Capture the cell that displays the provided text and extract its (X, Y) central coordinate. 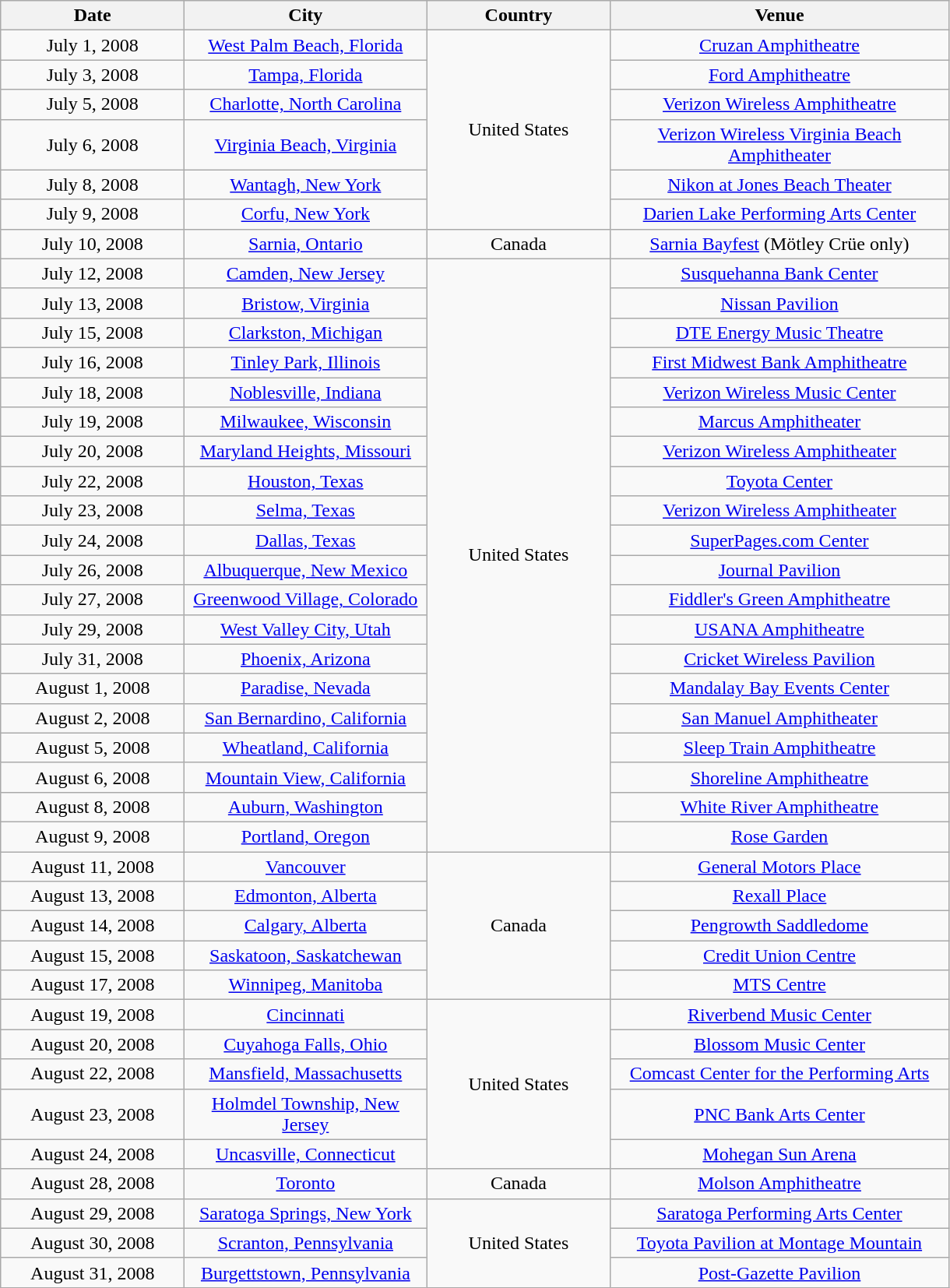
Dallas, Texas (305, 540)
Holmdel Township, New Jersey (305, 1114)
August 24, 2008 (93, 1154)
Mountain View, California (305, 777)
July 19, 2008 (93, 422)
Wheatland, California (305, 748)
August 14, 2008 (93, 926)
Maryland Heights, Missouri (305, 452)
Greenwood Village, Colorado (305, 600)
Mandalay Bay Events Center (779, 688)
PNC Bank Arts Center (779, 1114)
July 8, 2008 (93, 185)
Houston, Texas (305, 481)
July 9, 2008 (93, 214)
Country (519, 16)
Verizon Wireless Amphitheatre (779, 104)
Noblesville, Indiana (305, 392)
July 12, 2008 (93, 273)
Saratoga Springs, New York (305, 1213)
July 24, 2008 (93, 540)
San Bernardino, California (305, 718)
Cuyahoga Falls, Ohio (305, 1044)
August 31, 2008 (93, 1272)
August 29, 2008 (93, 1213)
July 29, 2008 (93, 629)
Paradise, Nevada (305, 688)
Phoenix, Arizona (305, 659)
Mansfield, Massachusetts (305, 1074)
July 15, 2008 (93, 333)
Darien Lake Performing Arts Center (779, 214)
MTS Centre (779, 985)
Susquehanna Bank Center (779, 273)
Fiddler's Green Amphitheatre (779, 600)
July 27, 2008 (93, 600)
Scranton, Pennsylvania (305, 1243)
Wantagh, New York (305, 185)
July 26, 2008 (93, 570)
Clarkston, Michigan (305, 333)
July 16, 2008 (93, 362)
August 5, 2008 (93, 748)
Charlotte, North Carolina (305, 104)
July 13, 2008 (93, 303)
First Midwest Bank Amphitheatre (779, 362)
August 19, 2008 (93, 1015)
San Manuel Amphitheater (779, 718)
July 18, 2008 (93, 392)
August 6, 2008 (93, 777)
August 9, 2008 (93, 836)
Shoreline Amphitheatre (779, 777)
Winnipeg, Manitoba (305, 985)
Cincinnati (305, 1015)
DTE Energy Music Theatre (779, 333)
July 20, 2008 (93, 452)
August 28, 2008 (93, 1184)
Saratoga Performing Arts Center (779, 1213)
Tampa, Florida (305, 75)
July 6, 2008 (93, 145)
USANA Amphitheatre (779, 629)
Venue (779, 16)
July 1, 2008 (93, 45)
Milwaukee, Wisconsin (305, 422)
Comcast Center for the Performing Arts (779, 1074)
West Palm Beach, Florida (305, 45)
Nissan Pavilion (779, 303)
Nikon at Jones Beach Theater (779, 185)
Auburn, Washington (305, 807)
Blossom Music Center (779, 1044)
Albuquerque, New Mexico (305, 570)
Vancouver (305, 867)
August 2, 2008 (93, 718)
Date (93, 16)
Toyota Pavilion at Montage Mountain (779, 1243)
July 31, 2008 (93, 659)
August 15, 2008 (93, 955)
July 3, 2008 (93, 75)
Camden, New Jersey (305, 273)
August 11, 2008 (93, 867)
Credit Union Centre (779, 955)
Verizon Wireless Virginia Beach Amphitheater (779, 145)
Burgettstown, Pennsylvania (305, 1272)
Sleep Train Amphitheatre (779, 748)
Edmonton, Alberta (305, 896)
Toronto (305, 1184)
Rexall Place (779, 896)
Calgary, Alberta (305, 926)
August 22, 2008 (93, 1074)
Rose Garden (779, 836)
Molson Amphitheatre (779, 1184)
Selma, Texas (305, 511)
August 30, 2008 (93, 1243)
Journal Pavilion (779, 570)
Post-Gazette Pavilion (779, 1272)
July 5, 2008 (93, 104)
Sarnia, Ontario (305, 244)
August 20, 2008 (93, 1044)
Virginia Beach, Virginia (305, 145)
Uncasville, Connecticut (305, 1154)
White River Amphitheatre (779, 807)
West Valley City, Utah (305, 629)
July 10, 2008 (93, 244)
August 13, 2008 (93, 896)
Bristow, Virginia (305, 303)
SuperPages.com Center (779, 540)
Mohegan Sun Arena (779, 1154)
Saskatoon, Saskatchewan (305, 955)
Sarnia Bayfest (Mötley Crüe only) (779, 244)
August 23, 2008 (93, 1114)
August 1, 2008 (93, 688)
City (305, 16)
August 8, 2008 (93, 807)
Toyota Center (779, 481)
August 17, 2008 (93, 985)
Cruzan Amphitheatre (779, 45)
Tinley Park, Illinois (305, 362)
Cricket Wireless Pavilion (779, 659)
July 23, 2008 (93, 511)
Verizon Wireless Music Center (779, 392)
Marcus Amphitheater (779, 422)
July 22, 2008 (93, 481)
Portland, Oregon (305, 836)
Corfu, New York (305, 214)
General Motors Place (779, 867)
Ford Amphitheatre (779, 75)
Riverbend Music Center (779, 1015)
Pengrowth Saddledome (779, 926)
